For the text-containing cell, return its midpoint in [x, y] coordinate format. 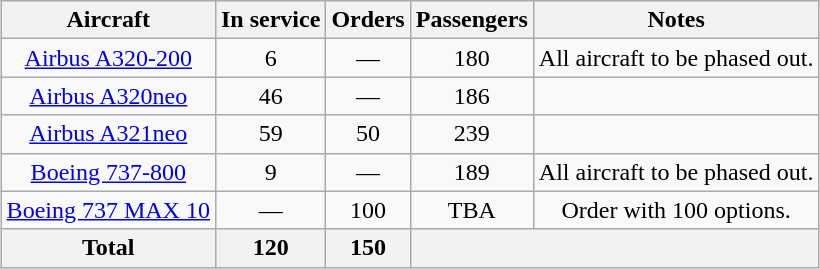
Airbus A321neo [108, 134]
Order with 100 options. [676, 210]
Passengers [472, 20]
46 [270, 96]
Notes [676, 20]
189 [472, 172]
9 [270, 172]
59 [270, 134]
In service [270, 20]
Airbus A320-200 [108, 58]
Airbus A320neo [108, 96]
150 [368, 248]
239 [472, 134]
Boeing 737 MAX 10 [108, 210]
TBA [472, 210]
100 [368, 210]
Aircraft [108, 20]
Boeing 737-800 [108, 172]
186 [472, 96]
6 [270, 58]
Orders [368, 20]
120 [270, 248]
Total [108, 248]
180 [472, 58]
50 [368, 134]
